Provide the [x, y] coordinate of the cell's center where the given text is located.  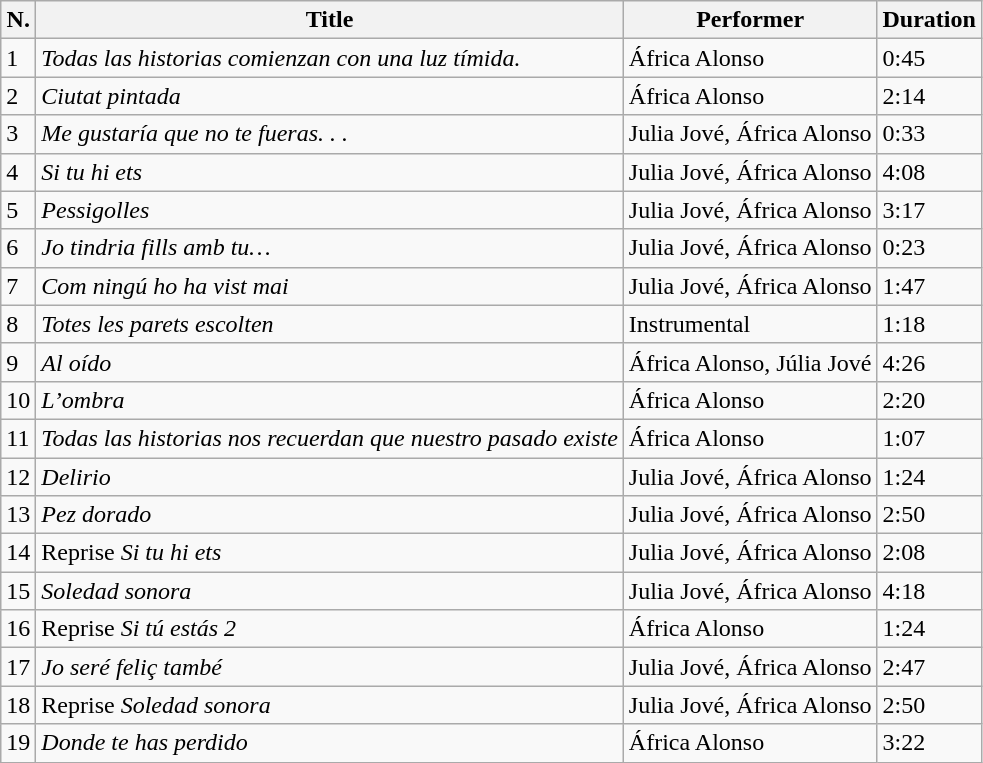
0:45 [929, 58]
13 [18, 515]
0:23 [929, 248]
14 [18, 553]
Todas las historias nos recuerdan que nuestro pasado existe [330, 438]
17 [18, 667]
1:07 [929, 438]
Ciutat pintada [330, 96]
2 [18, 96]
2:20 [929, 400]
4 [18, 172]
19 [18, 743]
Me gustaría que no te fueras. . . [330, 134]
2:47 [929, 667]
16 [18, 629]
Reprise Soledad sonora [330, 705]
Jo seré feliç també [330, 667]
Title [330, 20]
8 [18, 324]
Totes les parets escolten [330, 324]
4:26 [929, 362]
Pessigolles [330, 210]
15 [18, 591]
Jo tindria fills amb tu… [330, 248]
10 [18, 400]
4:08 [929, 172]
5 [18, 210]
9 [18, 362]
2:14 [929, 96]
3:22 [929, 743]
2:08 [929, 553]
Com ningú ho ha vist mai [330, 286]
0:33 [929, 134]
11 [18, 438]
Performer [750, 20]
L’ombra [330, 400]
Duration [929, 20]
Donde te has perdido [330, 743]
Todas las historias comienzan con una luz tímida. [330, 58]
6 [18, 248]
12 [18, 477]
3:17 [929, 210]
3 [18, 134]
Soledad sonora [330, 591]
Al oído [330, 362]
Reprise Si tu hi ets [330, 553]
Pez dorado [330, 515]
N. [18, 20]
18 [18, 705]
4:18 [929, 591]
Delirio [330, 477]
Instrumental [750, 324]
1:18 [929, 324]
7 [18, 286]
Reprise Si tú estás 2 [330, 629]
Si tu hi ets [330, 172]
1 [18, 58]
1:47 [929, 286]
África Alonso, Júlia Jové [750, 362]
